Capture the cell that displays the provided text and extract its (x, y) central coordinate. 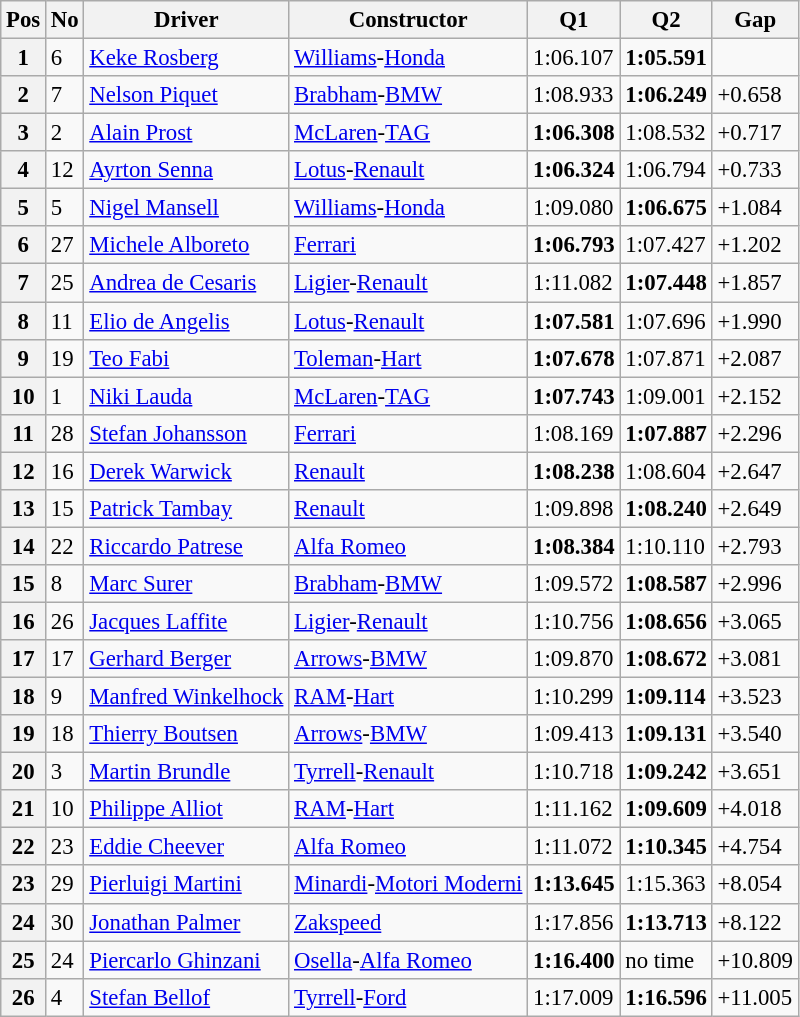
Nelson Piquet (186, 95)
1:06.249 (666, 95)
no time (666, 960)
+0.658 (755, 95)
1:10.345 (666, 847)
1:07.696 (666, 321)
20 (24, 772)
1:07.743 (574, 396)
1:06.324 (574, 170)
Patrick Tambay (186, 509)
1:08.240 (666, 509)
Keke Rosberg (186, 58)
1:17.009 (574, 997)
Ayrton Senna (186, 170)
1:16.596 (666, 997)
Constructor (408, 20)
Martin Brundle (186, 772)
1:06.675 (666, 208)
+10.809 (755, 960)
1:06.107 (574, 58)
1:05.591 (666, 58)
1:09.114 (666, 697)
1:09.001 (666, 396)
Gerhard Berger (186, 659)
14 (24, 546)
1:10.299 (574, 697)
28 (65, 433)
Piercarlo Ghinzani (186, 960)
+2.996 (755, 584)
1:06.308 (574, 133)
1:09.131 (666, 734)
1:17.856 (574, 922)
+2.296 (755, 433)
+2.649 (755, 509)
Alain Prost (186, 133)
+2.152 (755, 396)
Derek Warwick (186, 471)
Teo Fabi (186, 358)
1:10.718 (574, 772)
1:09.898 (574, 509)
Stefan Bellof (186, 997)
+2.647 (755, 471)
30 (65, 922)
13 (24, 509)
1:11.162 (574, 809)
+1.990 (755, 321)
1:13.645 (574, 885)
1:07.581 (574, 321)
1:07.427 (666, 245)
+8.122 (755, 922)
+4.018 (755, 809)
Thierry Boutsen (186, 734)
Minardi-Motori Moderni (408, 885)
1:10.110 (666, 546)
Osella-Alfa Romeo (408, 960)
+11.005 (755, 997)
1:07.678 (574, 358)
+8.054 (755, 885)
Tyrrell-Ford (408, 997)
1:09.609 (666, 809)
Driver (186, 20)
Eddie Cheever (186, 847)
Niki Lauda (186, 396)
+0.733 (755, 170)
+3.081 (755, 659)
Zakspeed (408, 922)
Michele Alboreto (186, 245)
+2.087 (755, 358)
+1.857 (755, 283)
Toleman-Hart (408, 358)
Philippe Alliot (186, 809)
Marc Surer (186, 584)
+3.540 (755, 734)
1:06.794 (666, 170)
Stefan Johansson (186, 433)
1:09.413 (574, 734)
Pos (24, 20)
Riccardo Patrese (186, 546)
+3.523 (755, 697)
1:09.572 (574, 584)
1:08.604 (666, 471)
1:08.238 (574, 471)
Andrea de Cesaris (186, 283)
1:08.672 (666, 659)
1:13.713 (666, 922)
+1.084 (755, 208)
1:08.169 (574, 433)
1:09.870 (574, 659)
1:07.871 (666, 358)
1:08.933 (574, 95)
Manfred Winkelhock (186, 697)
+0.717 (755, 133)
1:09.242 (666, 772)
Elio de Angelis (186, 321)
21 (24, 809)
1:09.080 (574, 208)
Q2 (666, 20)
Pierluigi Martini (186, 885)
1:15.363 (666, 885)
1:11.082 (574, 283)
1:08.532 (666, 133)
29 (65, 885)
1:10.756 (574, 621)
1:08.656 (666, 621)
1:11.072 (574, 847)
1:07.887 (666, 433)
1:16.400 (574, 960)
No (65, 20)
+3.651 (755, 772)
Tyrrell-Renault (408, 772)
Gap (755, 20)
+3.065 (755, 621)
27 (65, 245)
+4.754 (755, 847)
+1.202 (755, 245)
+2.793 (755, 546)
Jonathan Palmer (186, 922)
1:08.587 (666, 584)
Jacques Laffite (186, 621)
1:08.384 (574, 546)
Q1 (574, 20)
1:07.448 (666, 283)
Nigel Mansell (186, 208)
1:06.793 (574, 245)
